Extract the (X, Y) coordinate from the center of the cell holding the provided text.  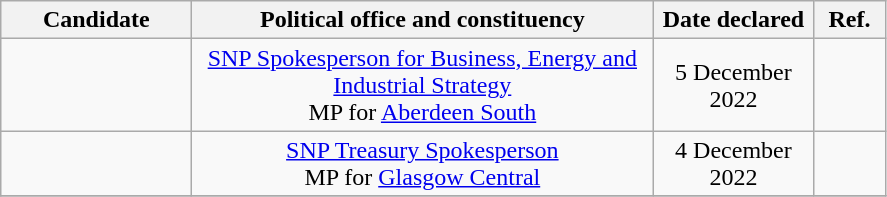
SNP Treasury Spokesperson MP for Glasgow Central (422, 164)
Candidate (96, 20)
SNP Spokesperson for Business, Energy and Industrial Strategy MP for Aberdeen South (422, 85)
Political office and constituency (422, 20)
4 December 2022 (734, 164)
Ref. (850, 20)
5 December 2022 (734, 85)
Date declared (734, 20)
